Determine the (x, y) coordinate at the center of the cell enclosing the given text.  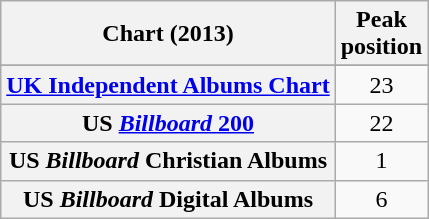
23 (381, 85)
1 (381, 161)
6 (381, 199)
US Billboard Christian Albums (168, 161)
US Billboard 200 (168, 123)
Chart (2013) (168, 34)
Peakposition (381, 34)
US Billboard Digital Albums (168, 199)
UK Independent Albums Chart (168, 85)
22 (381, 123)
